Capture the cell that displays the provided text and extract its [X, Y] central coordinate. 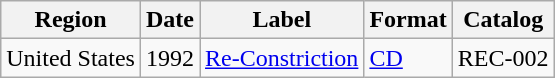
Re-Constriction [282, 58]
Format [408, 20]
1992 [170, 58]
United States [71, 58]
Catalog [503, 20]
Label [282, 20]
Region [71, 20]
Date [170, 20]
REC-002 [503, 58]
CD [408, 58]
